Determine the (X, Y) coordinate at the center of the cell enclosing the given text.  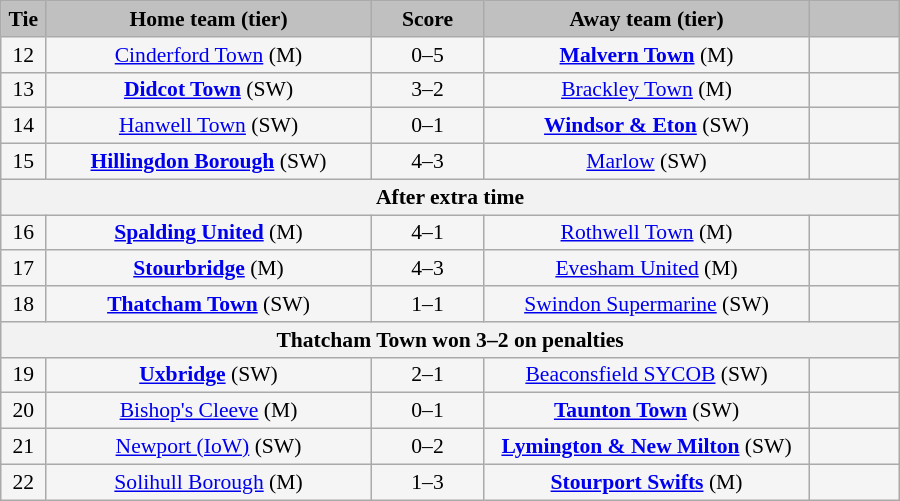
Cinderford Town (M) (209, 55)
Windsor & Eton (SW) (647, 126)
Didcot Town (SW) (209, 90)
1–1 (427, 304)
17 (24, 269)
Uxbridge (SW) (209, 375)
Thatcham Town (SW) (209, 304)
Home team (tier) (209, 19)
Stourport Swifts (M) (647, 482)
Thatcham Town won 3–2 on penalties (450, 340)
Evesham United (M) (647, 269)
13 (24, 90)
14 (24, 126)
Marlow (SW) (647, 162)
20 (24, 411)
Rothwell Town (M) (647, 233)
Hillingdon Borough (SW) (209, 162)
1–3 (427, 482)
Spalding United (M) (209, 233)
Taunton Town (SW) (647, 411)
0–5 (427, 55)
Brackley Town (M) (647, 90)
Away team (tier) (647, 19)
Beaconsfield SYCOB (SW) (647, 375)
Malvern Town (M) (647, 55)
15 (24, 162)
Stourbridge (M) (209, 269)
2–1 (427, 375)
Score (427, 19)
12 (24, 55)
Bishop's Cleeve (M) (209, 411)
Swindon Supermarine (SW) (647, 304)
19 (24, 375)
4–1 (427, 233)
16 (24, 233)
Lymington & New Milton (SW) (647, 447)
0–2 (427, 447)
21 (24, 447)
Solihull Borough (M) (209, 482)
Tie (24, 19)
Newport (IoW) (SW) (209, 447)
22 (24, 482)
After extra time (450, 197)
Hanwell Town (SW) (209, 126)
18 (24, 304)
3–2 (427, 90)
